For the text-containing cell, return its midpoint in [x, y] coordinate format. 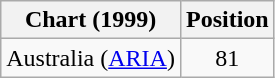
Position [227, 20]
81 [227, 58]
Chart (1999) [91, 20]
Australia (ARIA) [91, 58]
